Capture the cell that displays the provided text and extract its (x, y) central coordinate. 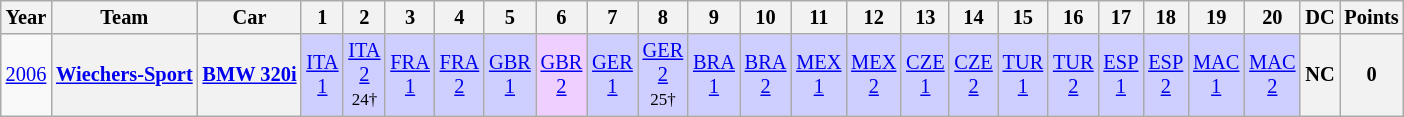
7 (612, 17)
3 (410, 17)
ESP1 (1122, 75)
GBR1 (510, 75)
CZE2 (973, 75)
ITA224† (364, 75)
MAC2 (1272, 75)
MEX2 (874, 75)
1 (322, 17)
Car (250, 17)
19 (1216, 17)
6 (562, 17)
MEX1 (818, 75)
FRA1 (410, 75)
BRA1 (714, 75)
NC (1320, 75)
2 (364, 17)
Team (124, 17)
13 (925, 17)
4 (460, 17)
0 (1372, 75)
15 (1023, 17)
16 (1073, 17)
8 (663, 17)
GER1 (612, 75)
ESP2 (1166, 75)
Wiechers-Sport (124, 75)
GER225† (663, 75)
FRA2 (460, 75)
MAC1 (1216, 75)
5 (510, 17)
BMW 320i (250, 75)
TUR1 (1023, 75)
10 (766, 17)
9 (714, 17)
CZE1 (925, 75)
Year (26, 17)
BRA2 (766, 75)
11 (818, 17)
GBR2 (562, 75)
17 (1122, 17)
TUR2 (1073, 75)
12 (874, 17)
DC (1320, 17)
Points (1372, 17)
20 (1272, 17)
18 (1166, 17)
2006 (26, 75)
ITA1 (322, 75)
14 (973, 17)
